Return [X, Y] of the center of cell containing provided text 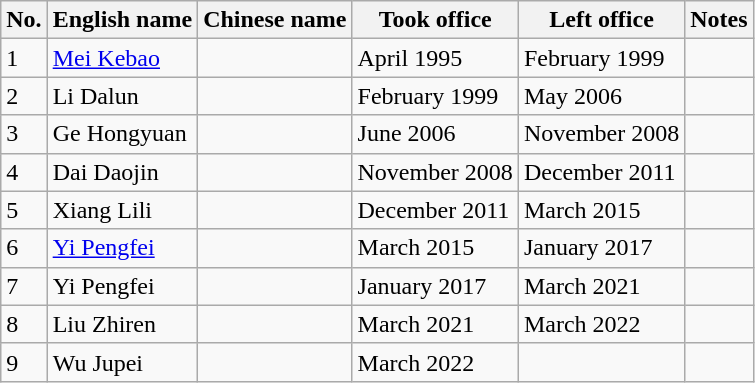
Mei Kebao [122, 58]
May 2006 [601, 96]
2 [24, 96]
3 [24, 134]
4 [24, 172]
9 [24, 362]
English name [122, 20]
Xiang Lili [122, 210]
7 [24, 286]
Dai Daojin [122, 172]
Li Dalun [122, 96]
Wu Jupei [122, 362]
8 [24, 324]
April 1995 [435, 58]
1 [24, 58]
6 [24, 248]
Ge Hongyuan [122, 134]
Liu Zhiren [122, 324]
No. [24, 20]
Chinese name [275, 20]
June 2006 [435, 134]
5 [24, 210]
Left office [601, 20]
Notes [719, 20]
Took office [435, 20]
